Return (X, Y) of the center of cell containing provided text 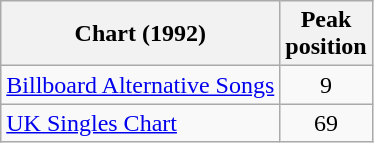
UK Singles Chart (140, 123)
Chart (1992) (140, 34)
Peakposition (326, 34)
69 (326, 123)
Billboard Alternative Songs (140, 85)
9 (326, 85)
